Determine the [x, y] coordinate at the center of the cell enclosing the given text.  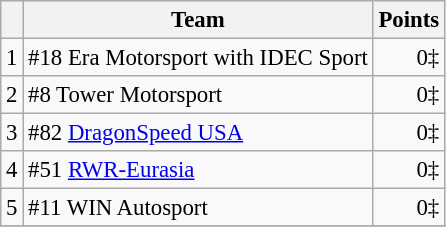
#11 WIN Autosport [198, 208]
Team [198, 20]
1 [12, 58]
5 [12, 208]
3 [12, 133]
#82 DragonSpeed USA [198, 133]
4 [12, 170]
Points [408, 20]
2 [12, 95]
#8 Tower Motorsport [198, 95]
#51 RWR-Eurasia [198, 170]
#18 Era Motorsport with IDEC Sport [198, 58]
